Find where the given text appears and provide that cell's center as [x, y] coordinate. 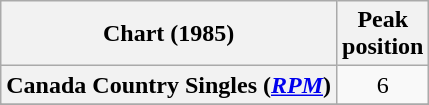
6 [383, 85]
Peak position [383, 34]
Canada Country Singles (RPM) [169, 85]
Chart (1985) [169, 34]
